Pinpoint the cell where the given text exists, returning its (X, Y) midpoint coordinate. 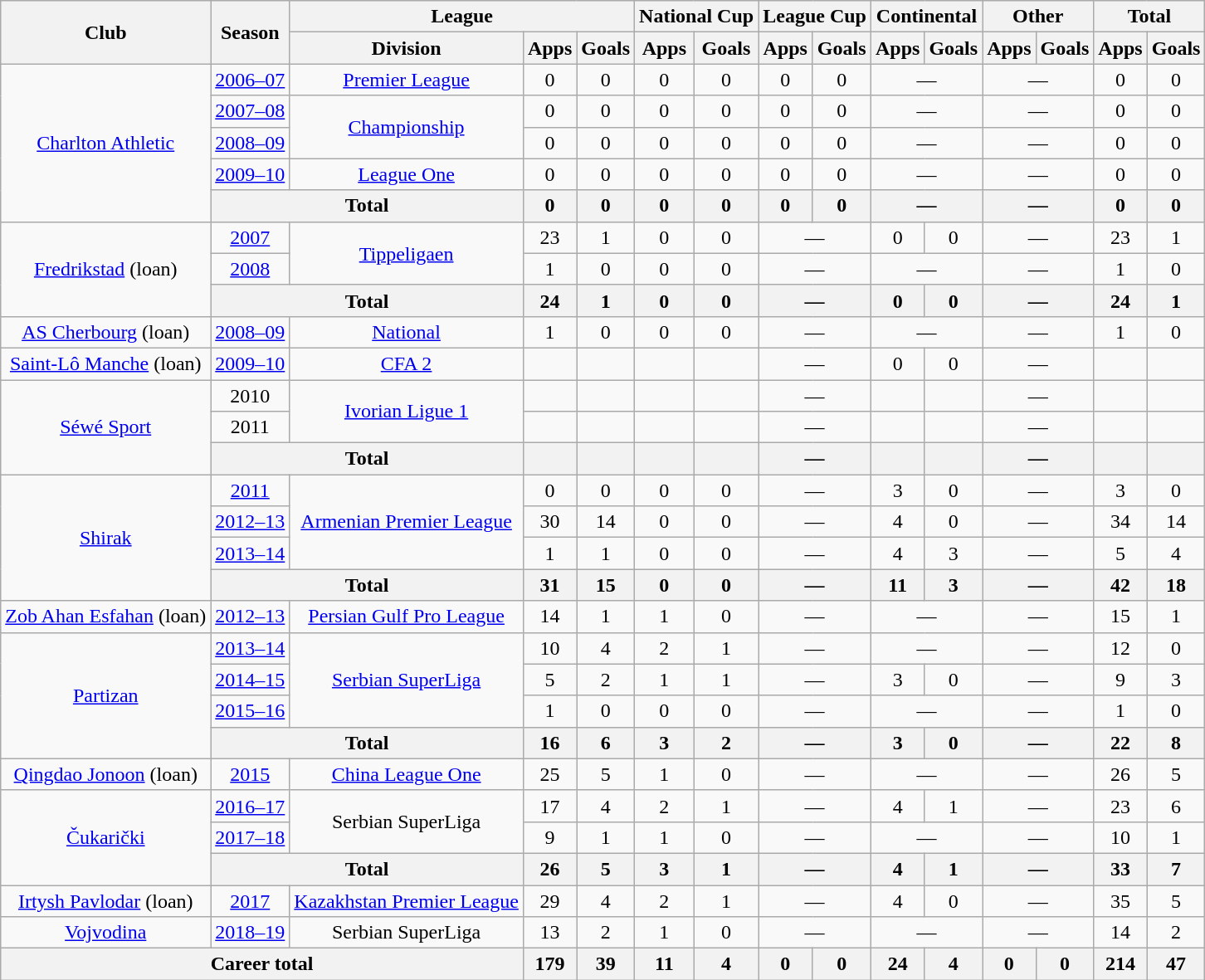
League One (407, 174)
179 (549, 964)
2015–16 (251, 711)
2007–08 (251, 111)
Ivorian Ligue 1 (407, 412)
47 (1176, 964)
Shirak (106, 538)
AS Cherbourg (loan) (106, 332)
17 (549, 806)
Division (407, 48)
13 (549, 933)
2014–15 (251, 680)
Séwé Sport (106, 427)
33 (1120, 869)
2006–07 (251, 80)
Partizan (106, 695)
39 (606, 964)
2018–19 (251, 933)
Career total (262, 964)
34 (1120, 522)
18 (1176, 585)
Persian Gulf Pro League (407, 617)
31 (549, 585)
Championship (407, 127)
8 (1176, 743)
League Cup (815, 17)
Irtysh Pavlodar (loan) (106, 900)
Continental (926, 17)
Saint-Lô Manche (loan) (106, 363)
12 (1120, 648)
Čukarički (106, 837)
16 (549, 743)
League (462, 17)
National (407, 332)
Qingdao Jonoon (loan) (106, 774)
China League One (407, 774)
2010 (251, 396)
Other (1038, 17)
Vojvodina (106, 933)
2016–17 (251, 806)
Kazakhstan Premier League (407, 900)
2007 (251, 237)
2017–18 (251, 837)
2015 (251, 774)
2008 (251, 269)
30 (549, 522)
Armenian Premier League (407, 522)
Charlton Athletic (106, 143)
CFA 2 (407, 363)
Zob Ahan Esfahan (loan) (106, 617)
Tippeligaen (407, 253)
Season (251, 32)
Premier League (407, 80)
25 (549, 774)
42 (1120, 585)
214 (1120, 964)
National Cup (697, 17)
Club (106, 32)
Fredrikstad (loan) (106, 269)
22 (1120, 743)
35 (1120, 900)
2017 (251, 900)
29 (549, 900)
7 (1176, 869)
